Return [x, y] of the center of cell containing provided text 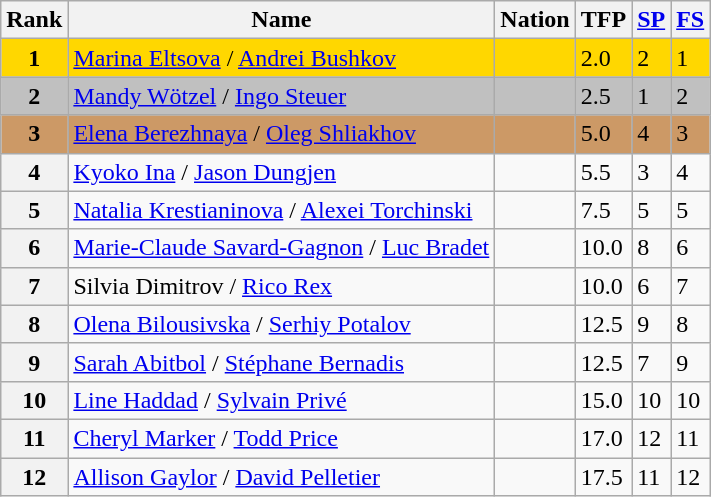
2.5 [603, 96]
5.0 [603, 134]
Sarah Abitbol / Stéphane Bernadis [282, 362]
Mandy Wötzel / Ingo Steuer [282, 96]
17.5 [603, 477]
7.5 [603, 210]
Cheryl Marker / Todd Price [282, 438]
Line Haddad / Sylvain Privé [282, 400]
Kyoko Ina / Jason Dungjen [282, 172]
Natalia Krestianinova / Alexei Torchinski [282, 210]
FS [690, 20]
Nation [535, 20]
Elena Berezhnaya / Oleg Shliakhov [282, 134]
Name [282, 20]
Marie-Claude Savard-Gagnon / Luc Bradet [282, 248]
Olena Bilousivska / Serhiy Potalov [282, 324]
Rank [34, 20]
17.0 [603, 438]
2.0 [603, 58]
SP [652, 20]
15.0 [603, 400]
5.5 [603, 172]
TFP [603, 20]
Marina Eltsova / Andrei Bushkov [282, 58]
Allison Gaylor / David Pelletier [282, 477]
Silvia Dimitrov / Rico Rex [282, 286]
